Capture the cell that displays the provided text and extract its [x, y] central coordinate. 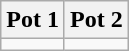
Pot 2 [96, 20]
Pot 1 [33, 20]
